Return the [x, y] coordinate for the center point of the cell that contains the specified text.  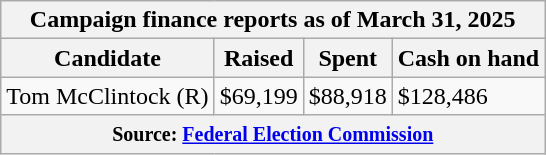
Raised [258, 58]
Tom McClintock (R) [108, 96]
Spent [348, 58]
$128,486 [468, 96]
$88,918 [348, 96]
Cash on hand [468, 58]
Campaign finance reports as of March 31, 2025 [273, 20]
Candidate [108, 58]
$69,199 [258, 96]
Source: Federal Election Commission [273, 134]
